From the cell containing the given text, extract its center point as (X, Y) coordinate. 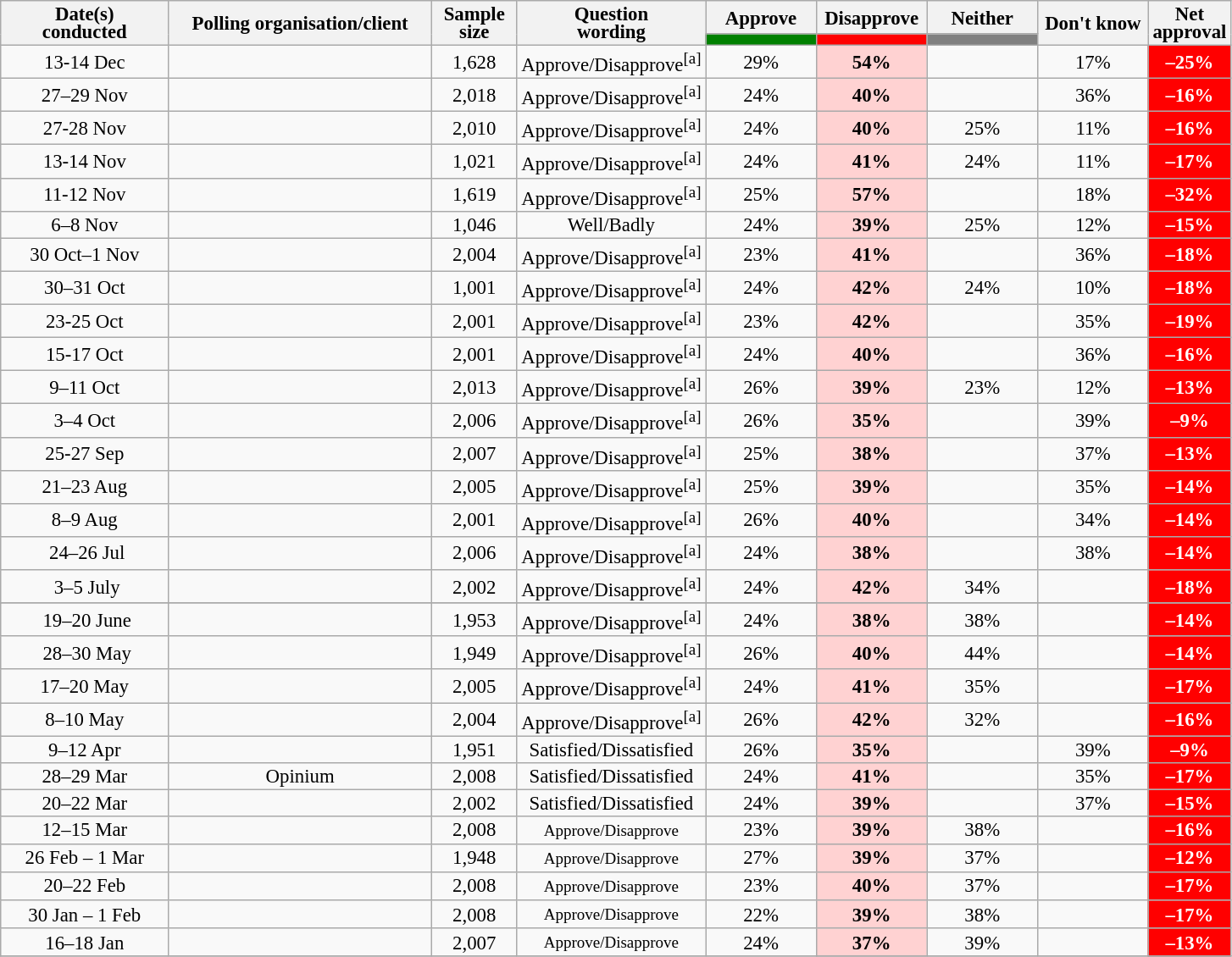
Neither (983, 17)
1,948 (474, 859)
15-17 Oct (85, 354)
24–26 Jul (85, 554)
–19% (1190, 320)
1,021 (474, 161)
29% (761, 63)
13-14 Nov (85, 161)
6–8 Nov (85, 224)
–12% (1190, 859)
30 Oct–1 Nov (85, 254)
27–29 Nov (85, 95)
Opinium (300, 776)
21–23 Aug (85, 486)
Well/Badly (612, 224)
44% (983, 652)
Sample size (474, 24)
Polling organisation/client (300, 24)
30–31 Oct (85, 288)
2,018 (474, 95)
9–11 Oct (85, 388)
3–4 Oct (85, 420)
23-25 Oct (85, 320)
30 Jan – 1 Feb (85, 915)
18% (1093, 195)
9–12 Apr (85, 750)
10% (1093, 288)
1,951 (474, 750)
Net approval (1190, 24)
1,619 (474, 195)
–25% (1190, 63)
12–15 Mar (85, 830)
1,046 (474, 224)
26 Feb – 1 Mar (85, 859)
57% (871, 195)
25-27 Sep (85, 454)
1,001 (474, 288)
8–9 Aug (85, 520)
1,628 (474, 63)
1,953 (474, 620)
Date(s)conducted (85, 24)
16–18 Jan (85, 942)
28–30 May (85, 652)
Don't know (1093, 24)
11-12 Nov (85, 195)
3–5 July (85, 586)
22% (761, 915)
20–22 Mar (85, 803)
1,949 (474, 652)
Approve (761, 17)
13-14 Dec (85, 63)
20–22 Feb (85, 886)
27% (761, 859)
54% (871, 63)
–32% (1190, 195)
19–20 June (85, 620)
2,013 (474, 388)
28–29 Mar (85, 776)
Disapprove (871, 17)
32% (983, 720)
2,010 (474, 129)
Questionwording (612, 24)
27-28 Nov (85, 129)
17–20 May (85, 686)
17% (1093, 63)
8–10 May (85, 720)
